Detect which cell encompasses the target text, then output its [x, y] center coordinate. 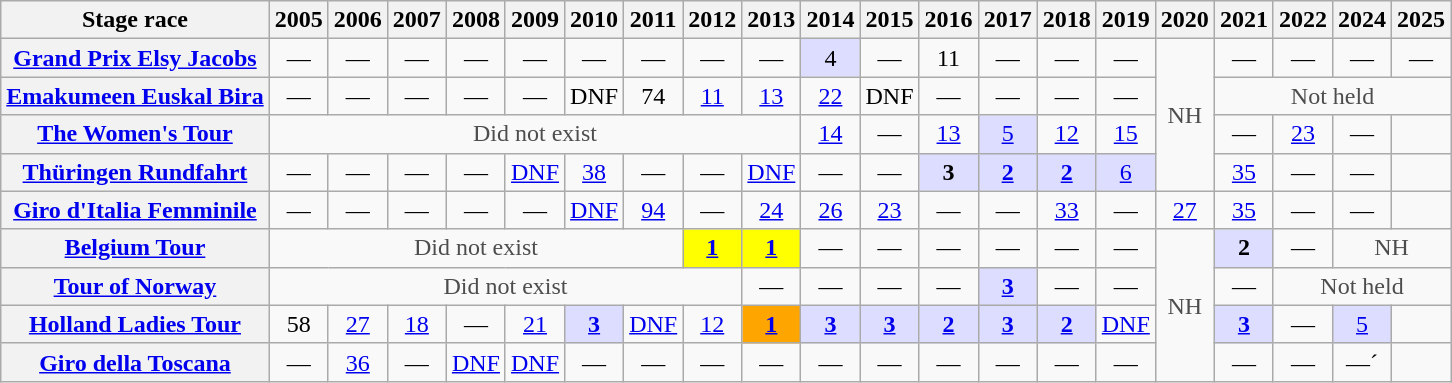
2013 [772, 20]
2009 [534, 20]
Emakumeen Euskal Bira [135, 96]
14 [830, 134]
2007 [416, 20]
2005 [298, 20]
2008 [476, 20]
2019 [1126, 20]
15 [1126, 134]
58 [298, 324]
2014 [830, 20]
22 [830, 96]
Belgium Tour [135, 248]
6 [1126, 172]
38 [594, 172]
2010 [594, 20]
Giro d'Italia Femminile [135, 210]
Giro della Toscana [135, 362]
Thüringen Rundfahrt [135, 172]
2018 [1066, 20]
2020 [1184, 20]
2017 [1008, 20]
2021 [1244, 20]
4 [830, 58]
94 [654, 210]
Tour of Norway [135, 286]
The Women's Tour [135, 134]
2022 [1302, 20]
2006 [358, 20]
24 [772, 210]
2012 [712, 20]
18 [416, 324]
Stage race [135, 20]
Grand Prix Elsy Jacobs [135, 58]
2015 [890, 20]
—´ [1362, 362]
2011 [654, 20]
26 [830, 210]
36 [358, 362]
2016 [948, 20]
Holland Ladies Tour [135, 324]
33 [1066, 210]
74 [654, 96]
21 [534, 324]
2025 [1422, 20]
2024 [1362, 20]
